Find where the given text appears and provide that cell's center as [x, y] coordinate. 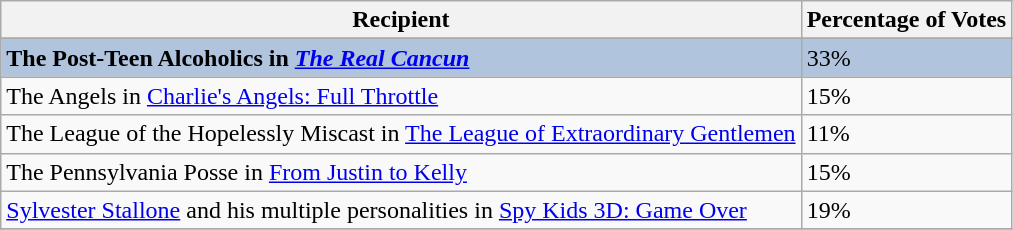
The Pennsylvania Posse in From Justin to Kelly [401, 172]
The Angels in Charlie's Angels: Full Throttle [401, 96]
Recipient [401, 20]
The Post-Teen Alcoholics in The Real Cancun [401, 58]
Sylvester Stallone and his multiple personalities in Spy Kids 3D: Game Over [401, 210]
11% [906, 134]
19% [906, 210]
Percentage of Votes [906, 20]
33% [906, 58]
The League of the Hopelessly Miscast in The League of Extraordinary Gentlemen [401, 134]
